Extract the [X, Y] coordinate from the center of the cell holding the provided text.  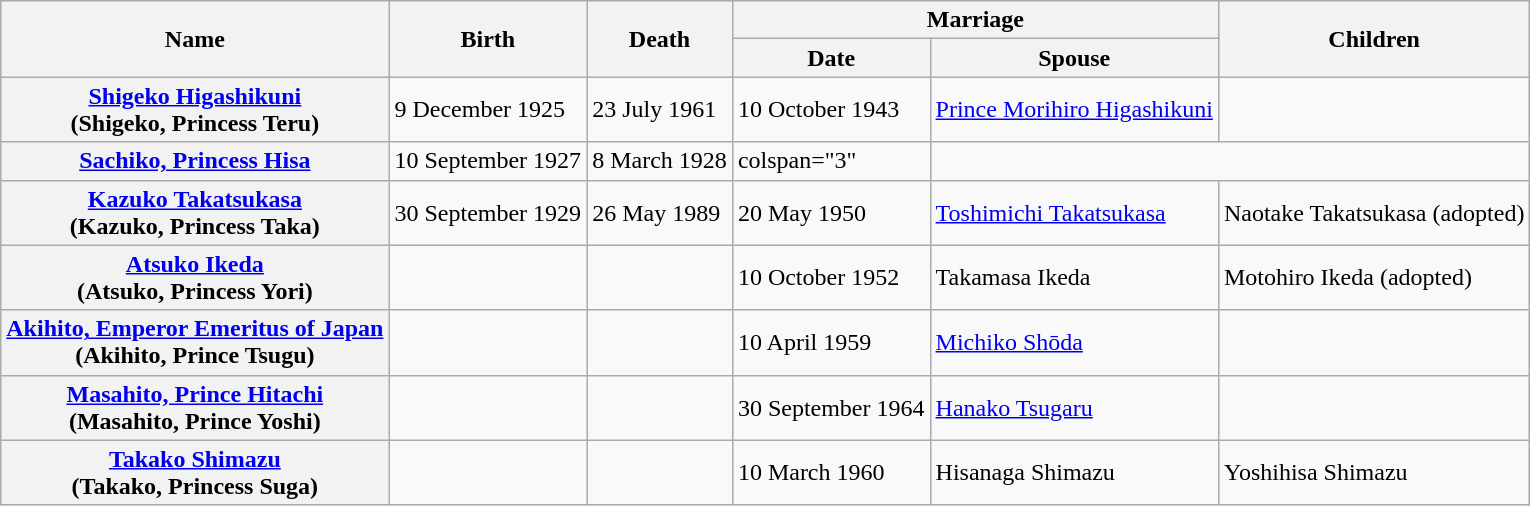
23 July 1961 [660, 110]
10 September 1927 [488, 161]
Takako Shimazu(Takako, Princess Suga) [195, 472]
Yoshihisa Shimazu [1374, 472]
Prince Morihiro Higashikuni [1074, 110]
colspan="3" [831, 161]
Death [660, 39]
8 March 1928 [660, 161]
10 March 1960 [831, 472]
10 April 1959 [831, 342]
Michiko Shōda [1074, 342]
Atsuko Ikeda(Atsuko, Princess Yori) [195, 278]
Shigeko Higashikuni(Shigeko, Princess Teru) [195, 110]
20 May 1950 [831, 212]
Naotake Takatsukasa (adopted) [1374, 212]
Toshimichi Takatsukasa [1074, 212]
Akihito, Emperor Emeritus of Japan(Akihito, Prince Tsugu) [195, 342]
26 May 1989 [660, 212]
10 October 1943 [831, 110]
Children [1374, 39]
Kazuko Takatsukasa(Kazuko, Princess Taka) [195, 212]
Name [195, 39]
Takamasa Ikeda [1074, 278]
Hanako Tsugaru [1074, 408]
Hisanaga Shimazu [1074, 472]
10 October 1952 [831, 278]
Spouse [1074, 58]
30 September 1929 [488, 212]
9 December 1925 [488, 110]
Masahito, Prince Hitachi(Masahito, Prince Yoshi) [195, 408]
Marriage [975, 20]
Motohiro Ikeda (adopted) [1374, 278]
Birth [488, 39]
Sachiko, Princess Hisa [195, 161]
Date [831, 58]
30 September 1964 [831, 408]
